Pinpoint the cell where the given text exists, returning its [x, y] midpoint coordinate. 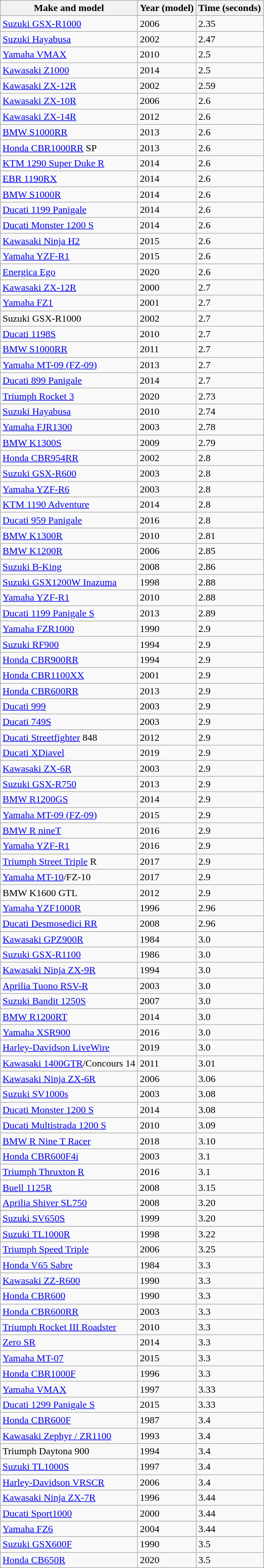
2.86 [229, 567]
BMW K1600 GTL [69, 892]
Honda CBR1100XX [69, 675]
Triumph Street Triple R [69, 861]
3.01 [229, 1063]
2.85 [229, 551]
KTM 1190 Adventure [69, 505]
BMW K1300R [69, 536]
Kawasaki ZX-14R [69, 117]
Buell 1125R [69, 1188]
Yamaha FZR1000 [69, 629]
2.78 [229, 427]
Honda V65 Sabre [69, 1265]
Ducati 1199 Panigale [69, 210]
EBR 1190RX [69, 179]
Suzuki GSX1200W Inazuma [69, 582]
Triumph Speed Triple [69, 1250]
2.81 [229, 536]
2009 [166, 442]
2.73 [229, 396]
Aprilia Shiver SL750 [69, 1203]
Suzuki SV1000s [69, 1094]
Suzuki TL1000R [69, 1234]
Aprilia Tuono RSV-R [69, 986]
BMW K1200R [69, 551]
Ducati 1199 Panigale S [69, 613]
2.74 [229, 411]
Kawasaki Ninja H2 [69, 241]
Yamaha YZF1000R [69, 908]
BMW K1300S [69, 442]
Yamaha YZF-R6 [69, 489]
1987 [166, 1420]
Honda CBR600F [69, 1420]
Honda CBR954RR [69, 458]
1986 [166, 955]
Ducati 1299 Panigale S [69, 1405]
BMW S1000R [69, 194]
Ducati 1198S [69, 334]
Ducati 749S [69, 722]
Ducati XDiavel [69, 753]
Yamaha FZ1 [69, 303]
Yamaha XSR900 [69, 1032]
Time (seconds) [229, 8]
Suzuki SV650S [69, 1219]
Suzuki RF900 [69, 644]
Suzuki GSX-R750 [69, 784]
Make and model [69, 8]
Honda CBR600 [69, 1296]
2.47 [229, 39]
Ducati Streetfighter 848 [69, 738]
Suzuki B-King [69, 567]
Honda CB650R [69, 1560]
Ducati 899 Panigale [69, 380]
Year (model) [166, 8]
3.15 [229, 1188]
BMW R1200RT [69, 1017]
2004 [166, 1529]
Yamaha FZ6 [69, 1529]
Suzuki GSX-R1100 [69, 955]
3.09 [229, 1125]
Yamaha MT-10/FZ-10 [69, 877]
Honda CBR1000RR SP [69, 148]
2.89 [229, 613]
Kawasaki ZX-10R [69, 101]
Kawasaki Ninja ZX-9R [69, 970]
Triumph Rocket 3 [69, 396]
3.10 [229, 1141]
Triumph Thruxton R [69, 1172]
Kawasaki Zephyr / ZR1100 [69, 1435]
BMW R1200GS [69, 799]
BMW R nineT [69, 830]
Harley-Davidson LiveWire [69, 1048]
Kawasaki ZZ-R600 [69, 1281]
Kawasaki Z1000 [69, 70]
Honda CBR600F4i [69, 1156]
3.22 [229, 1234]
2.79 [229, 442]
Triumph Rocket III Roadster [69, 1327]
Kawasaki 1400GTR/Concours 14 [69, 1063]
2007 [166, 1001]
KTM 1290 Super Duke R [69, 163]
1993 [166, 1435]
Ducati Sport1000 [69, 1513]
3.06 [229, 1079]
Ducati Multistrada 1200 S [69, 1125]
Suzuki GSX-R600 [69, 474]
Kawasaki ZX-6R [69, 769]
Ducati Desmosedici RR [69, 923]
2.59 [229, 86]
2.35 [229, 24]
Honda CBR900RR [69, 660]
Energica Ego [69, 272]
Ducati 999 [69, 707]
1999 [166, 1219]
Suzuki Bandit 1250S [69, 1001]
Suzuki TL1000S [69, 1467]
Triumph Daytona 900 [69, 1451]
Yamaha FJR1300 [69, 427]
Kawasaki Ninja ZX-7R [69, 1498]
Harley-Davidson VRSCR [69, 1482]
Kawasaki Ninja ZX-6R [69, 1079]
BMW R Nine T Racer [69, 1141]
Kawasaki GPZ900R [69, 939]
Honda CBR1000F [69, 1374]
2018 [166, 1141]
Ducati 959 Panigale [69, 520]
Yamaha MT-07 [69, 1358]
3.25 [229, 1250]
Suzuki GSX600F [69, 1544]
Zero SR [69, 1343]
